Detect which cell encompasses the target text, then output its (X, Y) center coordinate. 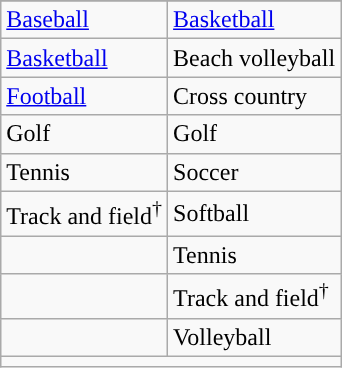
Football (84, 96)
Volleyball (254, 337)
Cross country (254, 96)
Baseball (84, 20)
Beach volleyball (254, 58)
Soccer (254, 172)
Softball (254, 214)
